Extract the (x, y) coordinate from the center of the cell holding the provided text.  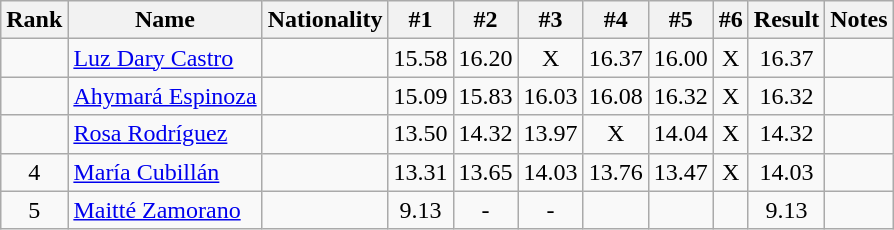
4 (34, 172)
15.83 (486, 96)
16.20 (486, 58)
16.03 (550, 96)
María Cubillán (165, 172)
13.50 (420, 134)
Nationality (325, 20)
#5 (680, 20)
13.65 (486, 172)
Ahymará Espinoza (165, 96)
16.08 (616, 96)
Rank (34, 20)
13.97 (550, 134)
Result (786, 20)
15.09 (420, 96)
Notes (859, 20)
Name (165, 20)
13.76 (616, 172)
Luz Dary Castro (165, 58)
13.47 (680, 172)
#4 (616, 20)
16.00 (680, 58)
#2 (486, 20)
Rosa Rodríguez (165, 134)
#1 (420, 20)
14.04 (680, 134)
#3 (550, 20)
#6 (730, 20)
15.58 (420, 58)
13.31 (420, 172)
Maitté Zamorano (165, 210)
5 (34, 210)
